Detect which cell encompasses the target text, then output its (x, y) center coordinate. 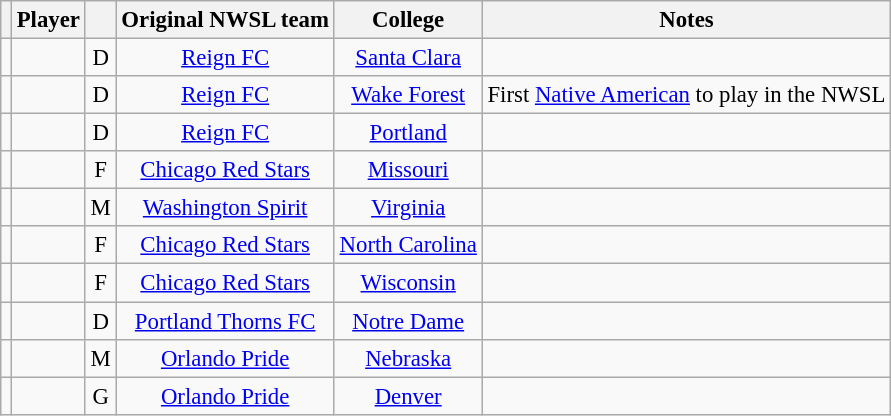
Notre Dame (408, 321)
Portland (408, 133)
Santa Clara (408, 58)
Portland Thorns FC (225, 321)
Missouri (408, 170)
Wisconsin (408, 283)
Virginia (408, 208)
Denver (408, 396)
College (408, 20)
G (100, 396)
North Carolina (408, 245)
Notes (686, 20)
Original NWSL team (225, 20)
Wake Forest (408, 95)
Player (48, 20)
Nebraska (408, 358)
Washington Spirit (225, 208)
First Native American to play in the NWSL (686, 95)
